Detect which cell encompasses the target text, then output its (X, Y) center coordinate. 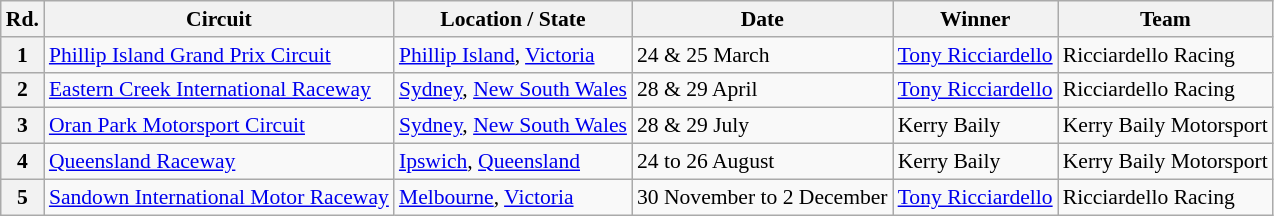
2 (22, 90)
Date (762, 19)
Phillip Island Grand Prix Circuit (219, 55)
30 November to 2 December (762, 197)
24 to 26 August (762, 162)
Sandown International Motor Raceway (219, 197)
Phillip Island, Victoria (513, 55)
Oran Park Motorsport Circuit (219, 126)
Winner (976, 19)
Queensland Raceway (219, 162)
28 & 29 July (762, 126)
5 (22, 197)
28 & 29 April (762, 90)
Melbourne, Victoria (513, 197)
Location / State (513, 19)
Rd. (22, 19)
4 (22, 162)
1 (22, 55)
3 (22, 126)
24 & 25 March (762, 55)
Eastern Creek International Raceway (219, 90)
Team (1166, 19)
Circuit (219, 19)
Ipswich, Queensland (513, 162)
